Find where the given text appears and provide that cell's center as (x, y) coordinate. 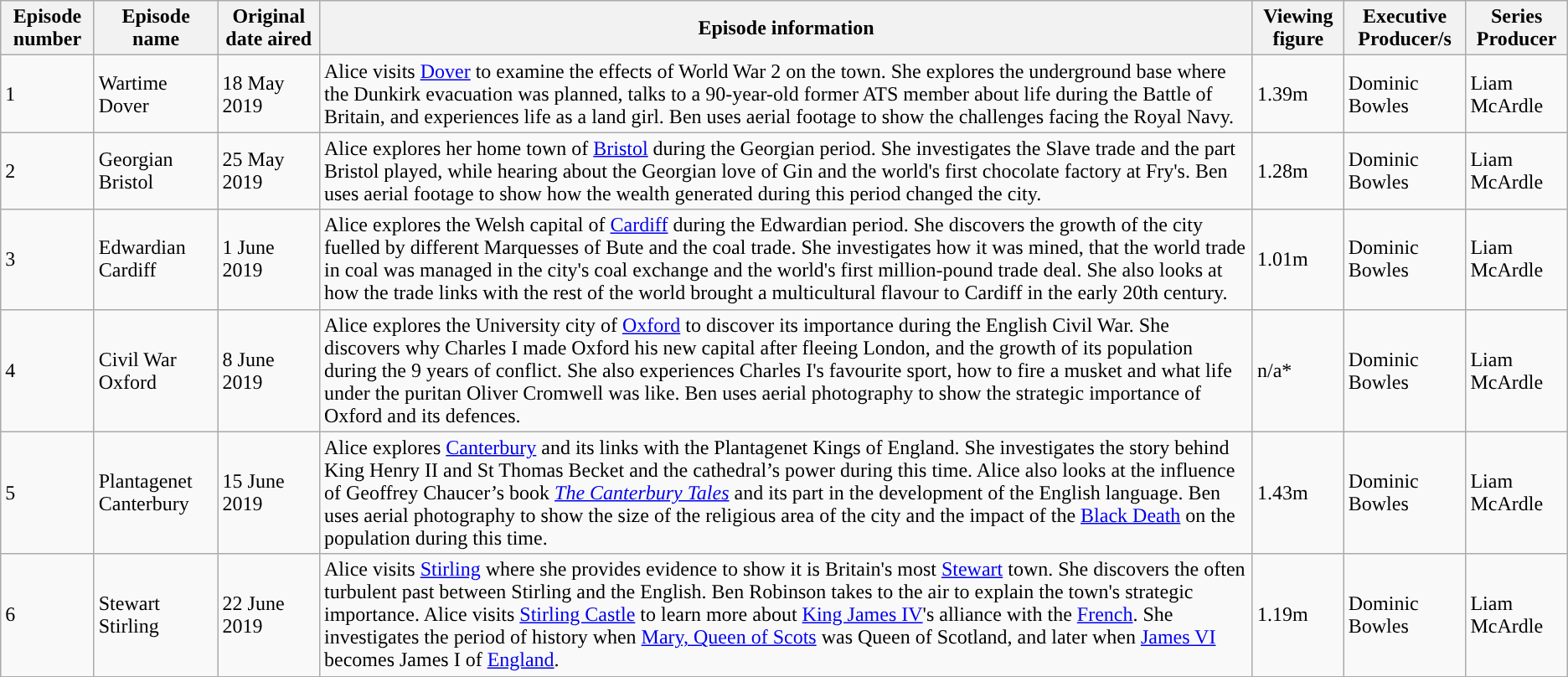
3 (47, 260)
1.19m (1298, 615)
18 May 2019 (268, 94)
Episode number (47, 28)
Viewing figure (1298, 28)
15 June 2019 (268, 493)
Series Producer (1516, 28)
Wartime Dover (156, 94)
25 May 2019 (268, 171)
Episode name (156, 28)
1 June 2019 (268, 260)
Civil War Oxford (156, 370)
1 (47, 94)
5 (47, 493)
1.43m (1298, 493)
1.01m (1298, 260)
2 (47, 171)
Stewart Stirling (156, 615)
Original date aired (268, 28)
1.28m (1298, 171)
n/a* (1298, 370)
Georgian Bristol (156, 171)
Edwardian Cardiff (156, 260)
6 (47, 615)
Episode information (786, 28)
1.39m (1298, 94)
22 June 2019 (268, 615)
8 June 2019 (268, 370)
Executive Producer/s (1405, 28)
4 (47, 370)
Plantagenet Canterbury (156, 493)
